Identify which cell holds the provided text, then report its [X, Y] central coordinate. 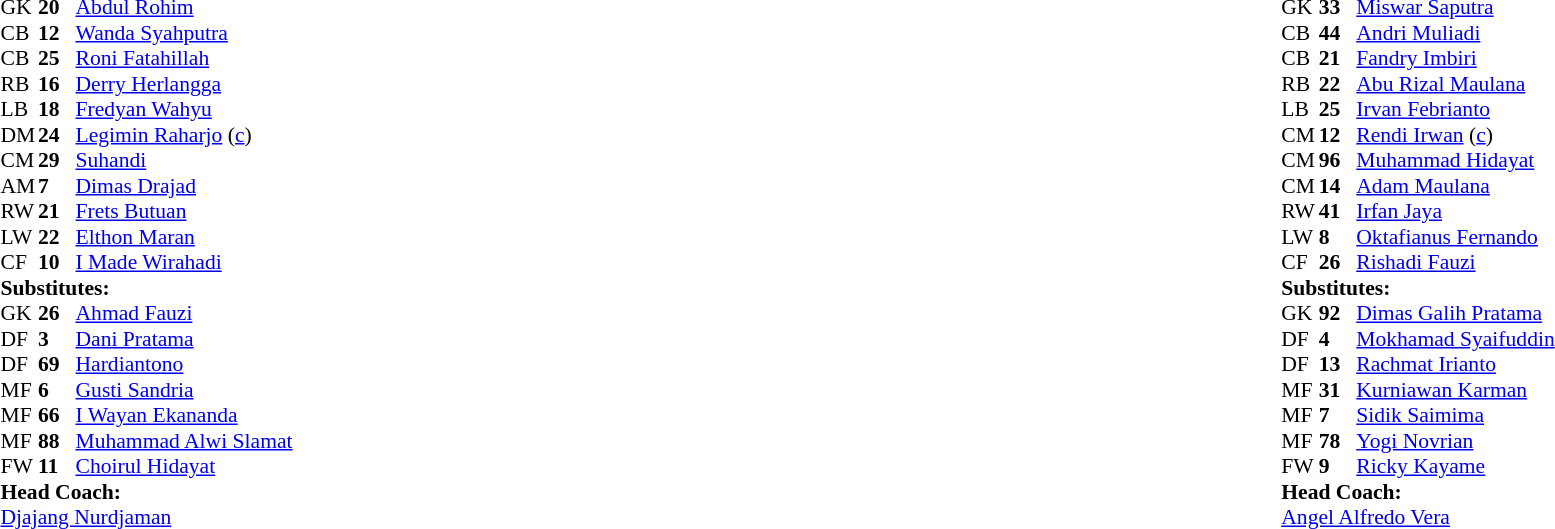
11 [57, 467]
8 [1338, 237]
6 [57, 390]
44 [1338, 33]
41 [1338, 211]
10 [57, 263]
Kurniawan Karman [1455, 390]
Andri Muliadi [1455, 33]
Oktafianus Fernando [1455, 237]
Rendi Irwan (c) [1455, 135]
Fandry Imbiri [1455, 59]
Wanda Syahputra [184, 33]
I Made Wirahadi [184, 263]
4 [1338, 339]
9 [1338, 467]
Frets Butuan [184, 211]
Roni Fatahillah [184, 59]
24 [57, 135]
Irvan Febrianto [1455, 109]
I Wayan Ekananda [184, 415]
96 [1338, 161]
Elthon Maran [184, 237]
Abu Rizal Maulana [1455, 84]
Dimas Drajad [184, 186]
66 [57, 415]
69 [57, 365]
92 [1338, 313]
DM [19, 135]
Muhammad Alwi Slamat [184, 441]
Gusti Sandria [184, 390]
Adam Maulana [1455, 186]
88 [57, 441]
Rishadi Fauzi [1455, 263]
Suhandi [184, 161]
Hardiantono [184, 365]
AM [19, 186]
Choirul Hidayat [184, 467]
31 [1338, 390]
29 [57, 161]
Derry Herlangga [184, 84]
Muhammad Hidayat [1455, 161]
Fredyan Wahyu [184, 109]
16 [57, 84]
Rachmat Irianto [1455, 365]
78 [1338, 441]
Irfan Jaya [1455, 211]
13 [1338, 365]
14 [1338, 186]
Mokhamad Syaifuddin [1455, 339]
Dimas Galih Pratama [1455, 313]
Ahmad Fauzi [184, 313]
Ricky Kayame [1455, 467]
Yogi Novrian [1455, 441]
3 [57, 339]
Sidik Saimima [1455, 415]
Dani Pratama [184, 339]
18 [57, 109]
Legimin Raharjo (c) [184, 135]
